Locate the cell with the specified text and output its [X, Y] center coordinate. 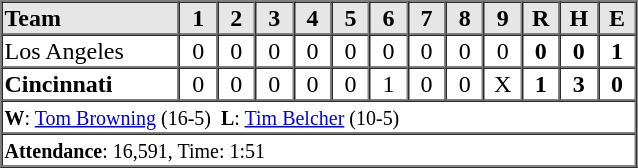
H [579, 18]
6 [388, 18]
E [617, 18]
8 [465, 18]
Attendance: 16,591, Time: 1:51 [319, 150]
Team [91, 18]
4 [312, 18]
7 [427, 18]
X [503, 84]
2 [236, 18]
W: Tom Browning (16-5) L: Tim Belcher (10-5) [319, 116]
R [541, 18]
Los Angeles [91, 50]
9 [503, 18]
5 [350, 18]
Cincinnati [91, 84]
